Provide the (x, y) coordinate of the cell's center where the given text is located.  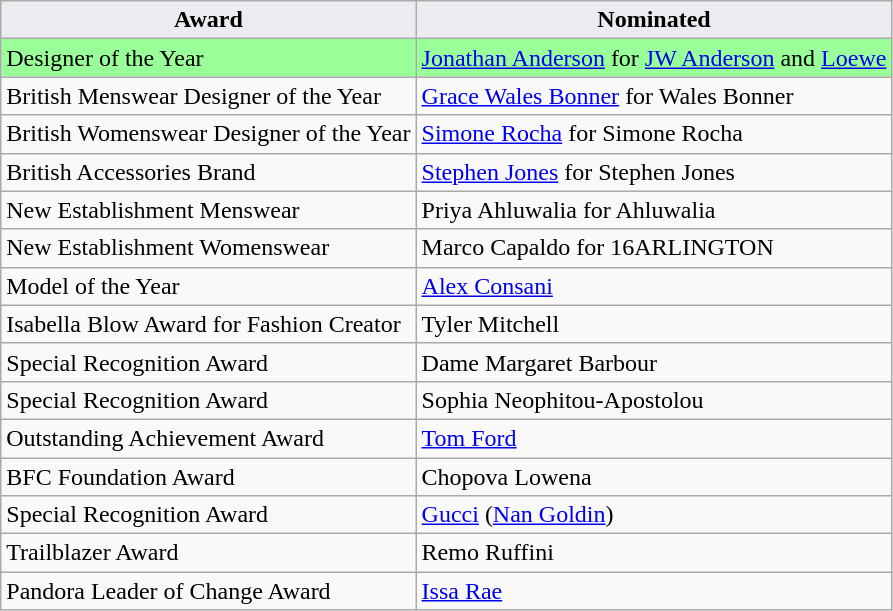
Marco Capaldo for 16ARLINGTON (654, 248)
Stephen Jones for Stephen Jones (654, 172)
Priya Ahluwalia for Ahluwalia (654, 210)
British Menswear Designer of the Year (208, 96)
Tyler Mitchell (654, 324)
New Establishment Womenswear (208, 248)
Isabella Blow Award for Fashion Creator (208, 324)
Dame Margaret Barbour (654, 362)
Alex Consani (654, 286)
Grace Wales Bonner for Wales Bonner (654, 96)
Issa Rae (654, 591)
Outstanding Achievement Award (208, 438)
Tom Ford (654, 438)
New Establishment Menswear (208, 210)
Model of the Year (208, 286)
Sophia Neophitou-Apostolou (654, 400)
Trailblazer Award (208, 553)
Designer of the Year (208, 58)
Jonathan Anderson for JW Anderson and Loewe (654, 58)
BFC Foundation Award (208, 477)
Chopova Lowena (654, 477)
Simone Rocha for Simone Rocha (654, 134)
British Accessories Brand (208, 172)
Gucci (Nan Goldin) (654, 515)
British Womenswear Designer of the Year (208, 134)
Remo Ruffini (654, 553)
Pandora Leader of Change Award (208, 591)
Award (208, 20)
Nominated (654, 20)
